Locate the cell with the specified text and output its [X, Y] center coordinate. 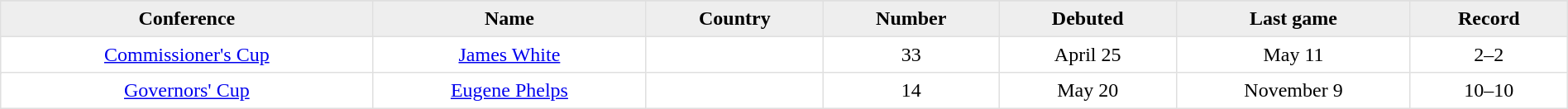
33 [911, 54]
10–10 [1489, 91]
Commissioner's Cup [187, 54]
Last game [1293, 19]
May 11 [1293, 54]
Record [1489, 19]
2–2 [1489, 54]
Governors' Cup [187, 91]
May 20 [1088, 91]
Debuted [1088, 19]
Name [509, 19]
Country [734, 19]
James White [509, 54]
Eugene Phelps [509, 91]
April 25 [1088, 54]
Number [911, 19]
November 9 [1293, 91]
Conference [187, 19]
14 [911, 91]
